Search for the cell housing the specified text and yield its (X, Y) center coordinate. 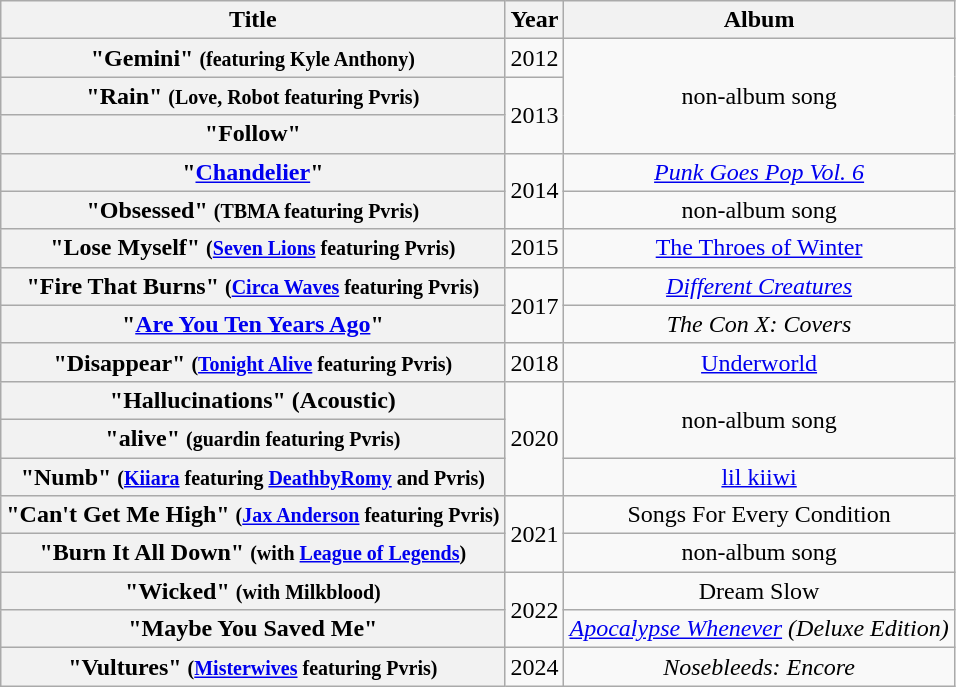
2013 (534, 115)
Different Creatures (759, 286)
"Wicked" (with Milkblood) (253, 591)
2024 (534, 667)
"Hallucinations" (Acoustic) (253, 400)
The Throes of Winter (759, 248)
"Can't Get Me High" (Jax Anderson featuring Pvris) (253, 515)
"Maybe You Saved Me" (253, 629)
"Disappear" (Tonight Alive featuring Pvris) (253, 362)
"Burn It All Down" (with League of Legends) (253, 553)
"Follow" (253, 134)
2014 (534, 191)
"Lose Myself" (Seven Lions featuring Pvris) (253, 248)
"Are You Ten Years Ago" (253, 324)
2012 (534, 58)
Punk Goes Pop Vol. 6 (759, 172)
"Numb" (Kiiara featuring DeathbyRomy and Pvris) (253, 477)
"Fire That Burns" (Circa Waves featuring Pvris) (253, 286)
lil kiiwi (759, 477)
Title (253, 20)
Nosebleeds: Encore (759, 667)
Year (534, 20)
2015 (534, 248)
"alive" (guardin featuring Pvris) (253, 438)
"Rain" (Love, Robot featuring Pvris) (253, 96)
2018 (534, 362)
Apocalypse Whenever (Deluxe Edition) (759, 629)
"Chandelier" (253, 172)
Album (759, 20)
The Con X: Covers (759, 324)
Underworld (759, 362)
"Obsessed" (TBMA featuring Pvris) (253, 210)
Songs For Every Condition (759, 515)
2021 (534, 534)
2017 (534, 305)
2020 (534, 438)
Dream Slow (759, 591)
"Vultures" (Misterwives featuring Pvris) (253, 667)
2022 (534, 610)
"Gemini" (featuring Kyle Anthony) (253, 58)
